Return the (x, y) coordinate for the center point of the cell that contains the specified text.  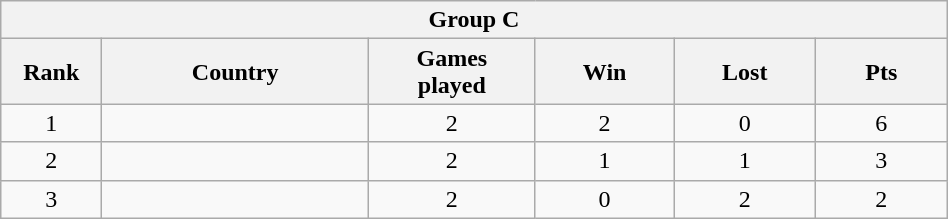
6 (881, 123)
Group C (474, 20)
Pts (881, 72)
Rank (52, 72)
Games played (452, 72)
Lost (744, 72)
Country (236, 72)
Win (604, 72)
